Return [x, y] of the center of cell containing provided text 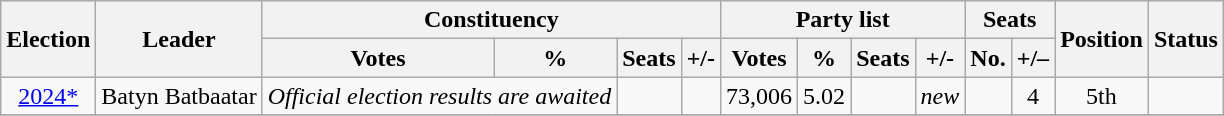
Leader [179, 39]
Batyn Batbaatar [179, 96]
new [940, 96]
73,006 [760, 96]
Official election results are awaited [440, 96]
Party list [843, 20]
4 [1032, 96]
Status [1186, 39]
2024* [48, 96]
No. [988, 58]
Election [48, 39]
5th [1102, 96]
5.02 [824, 96]
Constituency [491, 20]
Position [1102, 39]
+/– [1032, 58]
